From the cell containing the given text, extract its center point as [x, y] coordinate. 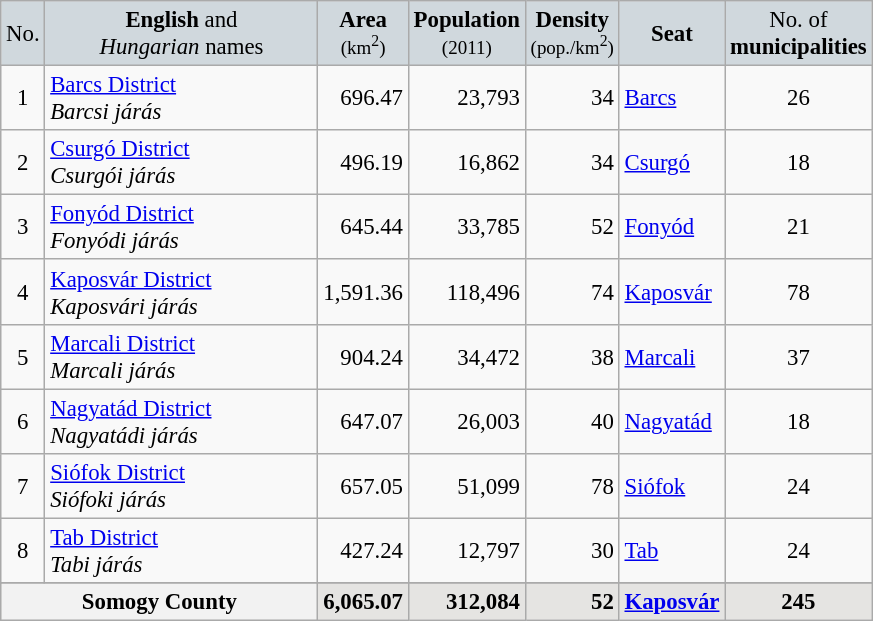
647.07 [363, 422]
496.19 [363, 162]
34,472 [466, 356]
26 [798, 98]
23,793 [466, 98]
74 [572, 292]
Marcali [672, 356]
No. ofmunicipalities [798, 34]
37 [798, 356]
33,785 [466, 228]
Kaposvár District Kaposvári járás [182, 292]
427.24 [363, 550]
Seat [672, 34]
696.47 [363, 98]
118,496 [466, 292]
Csurgó [672, 162]
904.24 [363, 356]
7 [23, 486]
51,099 [466, 486]
Density (pop./km2) [572, 34]
No. [23, 34]
16,862 [466, 162]
Marcali District Marcali járás [182, 356]
245 [798, 602]
Nagyatád [672, 422]
6,065.07 [363, 602]
Barcs [672, 98]
Barcs District Barcsi járás [182, 98]
2 [23, 162]
Siófok District Siófoki járás [182, 486]
645.44 [363, 228]
Tab [672, 550]
12,797 [466, 550]
Fonyód District Fonyódi járás [182, 228]
657.05 [363, 486]
40 [572, 422]
21 [798, 228]
38 [572, 356]
30 [572, 550]
5 [23, 356]
1,591.36 [363, 292]
26,003 [466, 422]
Fonyód [672, 228]
3 [23, 228]
English andHungarian names [182, 34]
312,084 [466, 602]
Siófok [672, 486]
1 [23, 98]
Nagyatád District Nagyatádi járás [182, 422]
Tab District Tabi járás [182, 550]
6 [23, 422]
Somogy County [160, 602]
4 [23, 292]
Population (2011) [466, 34]
Csurgó District Csurgói járás [182, 162]
8 [23, 550]
Area (km2) [363, 34]
